Identify which cell holds the provided text, then report its [x, y] central coordinate. 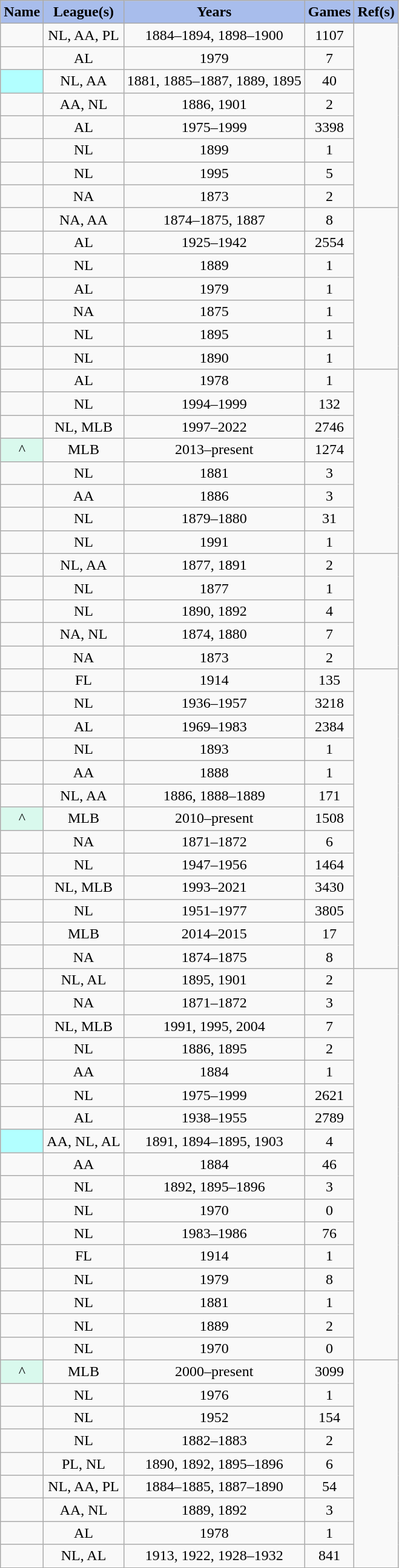
1952 [214, 1418]
2554 [329, 242]
Name [22, 12]
841 [329, 1556]
1881, 1885–1887, 1889, 1895 [214, 81]
League(s) [84, 12]
2746 [329, 427]
PL, NL [84, 1464]
1899 [214, 150]
3099 [329, 1371]
AA, NL, AL [84, 1141]
1889, 1892 [214, 1510]
1886, 1888–1889 [214, 796]
2621 [329, 1095]
1874–1875 [214, 957]
1936–1957 [214, 703]
46 [329, 1164]
1969–1983 [214, 726]
1913, 1922, 1928–1932 [214, 1556]
1925–1942 [214, 242]
1895, 1901 [214, 980]
1995 [214, 173]
1879–1880 [214, 519]
1997–2022 [214, 427]
2010–present [214, 819]
1991, 1995, 2004 [214, 1026]
1890, 1892, 1895–1896 [214, 1464]
1888 [214, 772]
1891, 1894–1895, 1903 [214, 1141]
154 [329, 1418]
1947–1956 [214, 865]
31 [329, 519]
1895 [214, 335]
NA, NL [84, 634]
1274 [329, 450]
1886 [214, 496]
1976 [214, 1394]
1508 [329, 819]
1892, 1895–1896 [214, 1187]
1882–1883 [214, 1441]
1877, 1891 [214, 565]
1993–2021 [214, 888]
1893 [214, 749]
2013–present [214, 450]
76 [329, 1233]
1107 [329, 35]
1951–1977 [214, 911]
17 [329, 934]
132 [329, 404]
1884–1894, 1898–1900 [214, 35]
1877 [214, 588]
171 [329, 796]
5 [329, 173]
1983–1986 [214, 1233]
1890, 1892 [214, 611]
2789 [329, 1118]
1884–1885, 1887–1890 [214, 1487]
1874, 1880 [214, 634]
2384 [329, 726]
1886, 1895 [214, 1049]
3218 [329, 703]
NA, AA [84, 219]
1991 [214, 542]
2014–2015 [214, 934]
3398 [329, 127]
1994–1999 [214, 404]
135 [329, 680]
Games [329, 12]
Ref(s) [376, 12]
1875 [214, 312]
1886, 1901 [214, 104]
1874–1875, 1887 [214, 219]
3430 [329, 888]
1890 [214, 358]
40 [329, 81]
1938–1955 [214, 1118]
Years [214, 12]
54 [329, 1487]
2000–present [214, 1371]
3805 [329, 911]
1464 [329, 865]
